Detect which cell encompasses the target text, then output its [X, Y] center coordinate. 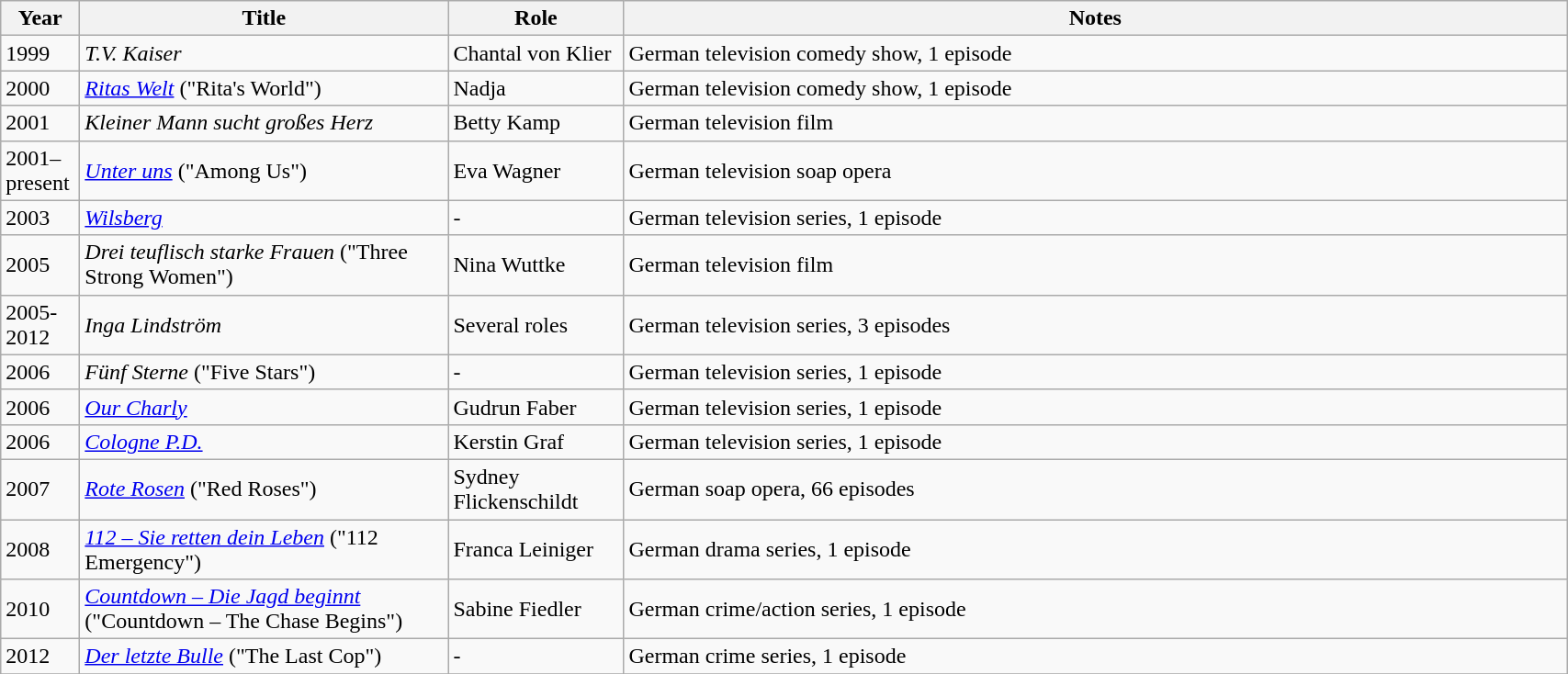
Countdown – Die Jagd beginnt ("Countdown – The Chase Begins") [265, 610]
Title [265, 18]
2005 [40, 264]
German soap opera, 66 episodes [1095, 489]
Sydney Flickenschildt [536, 489]
Kleiner Mann sucht großes Herz [265, 123]
112 – Sie retten dein Leben ("112 Emergency") [265, 549]
Cologne P.D. [265, 442]
German television series, 3 episodes [1095, 325]
Unter uns ("Among Us") [265, 171]
2008 [40, 549]
German drama series, 1 episode [1095, 549]
2001–present [40, 171]
Our Charly [265, 407]
Several roles [536, 325]
Role [536, 18]
Notes [1095, 18]
German crime/action series, 1 episode [1095, 610]
Gudrun Faber [536, 407]
Eva Wagner [536, 171]
2010 [40, 610]
German crime series, 1 episode [1095, 657]
Rote Rosen ("Red Roses") [265, 489]
1999 [40, 53]
Der letzte Bulle ("The Last Cop") [265, 657]
Wilsberg [265, 218]
Year [40, 18]
Fünf Sterne ("Five Stars") [265, 372]
2007 [40, 489]
Inga Lindström [265, 325]
Franca Leiniger [536, 549]
2012 [40, 657]
T.V. Kaiser [265, 53]
Sabine Fiedler [536, 610]
Ritas Welt ("Rita's World") [265, 88]
German television soap opera [1095, 171]
Nina Wuttke [536, 264]
2001 [40, 123]
2005-2012 [40, 325]
Drei teuflisch starke Frauen ("Three Strong Women") [265, 264]
2000 [40, 88]
2003 [40, 218]
Nadja [536, 88]
Chantal von Klier [536, 53]
Kerstin Graf [536, 442]
Betty Kamp [536, 123]
